Search for the cell housing the specified text and yield its (x, y) center coordinate. 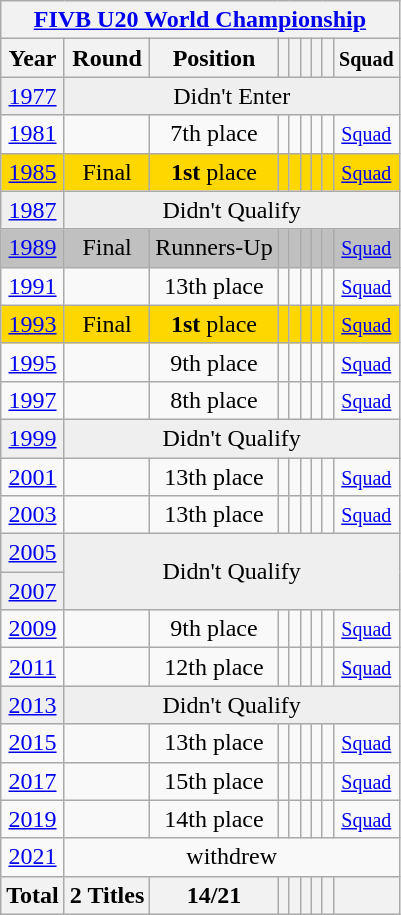
2019 (33, 819)
2017 (33, 781)
2007 (33, 591)
2021 (33, 857)
1985 (33, 172)
Didn't Enter (232, 96)
1993 (33, 324)
1981 (33, 134)
2005 (33, 553)
Position (214, 58)
2015 (33, 743)
14th place (214, 819)
2011 (33, 667)
FIVB U20 World Championship (200, 20)
2003 (33, 515)
1987 (33, 210)
1977 (33, 96)
12th place (214, 667)
15th place (214, 781)
Year (33, 58)
2001 (33, 477)
Runners-Up (214, 248)
7th place (214, 134)
2009 (33, 629)
withdrew (232, 857)
1989 (33, 248)
2013 (33, 705)
1999 (33, 438)
Total (33, 895)
1997 (33, 400)
8th place (214, 400)
1991 (33, 286)
2 Titles (107, 895)
1995 (33, 362)
14/21 (214, 895)
Round (107, 58)
